Determine the [x, y] coordinate at the center of the cell enclosing the given text.  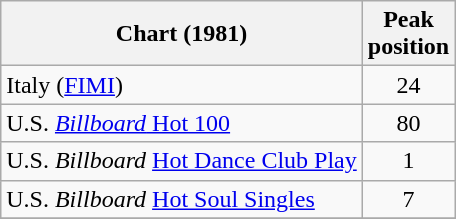
7 [408, 199]
Chart (1981) [182, 34]
Peakposition [408, 34]
U.S. Billboard Hot Dance Club Play [182, 161]
U.S. Billboard Hot Soul Singles [182, 199]
1 [408, 161]
80 [408, 123]
Italy (FIMI) [182, 85]
24 [408, 85]
U.S. Billboard Hot 100 [182, 123]
